Provide the [x, y] coordinate of the cell's center where the given text is located.  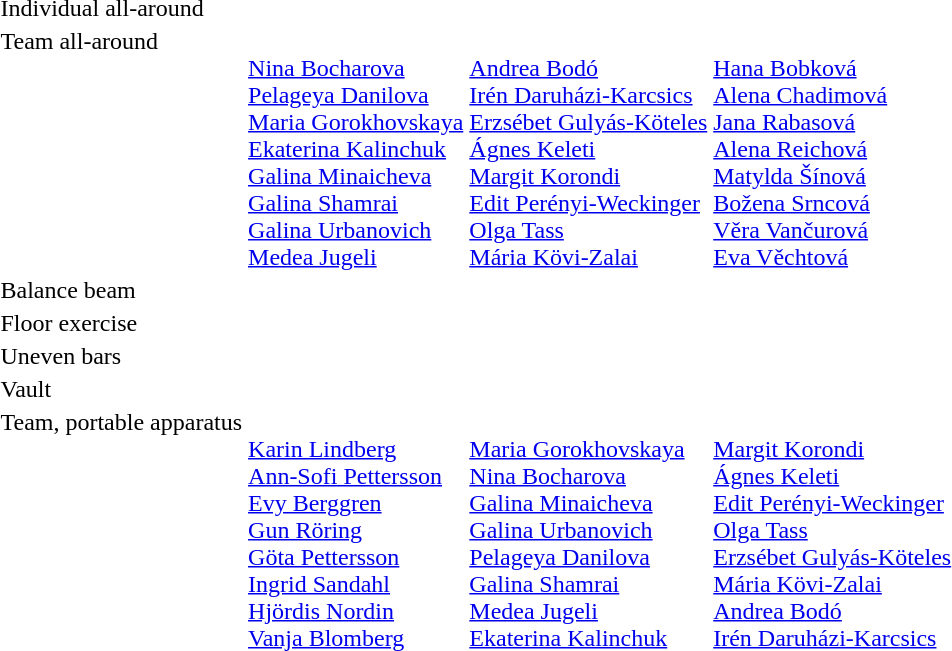
Andrea BodóIrén Daruházi-KarcsicsErzsébet Gulyás-KötelesÁgnes KeletiMargit Korondi Edit Perényi-WeckingerOlga Tass Mária Kövi-Zalai [588, 149]
Nina BocharovaPelageya Danilova Maria GorokhovskayaEkaterina KalinchukGalina MinaichevaGalina ShamraiGalina UrbanovichMedea Jugeli [356, 149]
